Find where the given text appears and provide that cell's center as [x, y] coordinate. 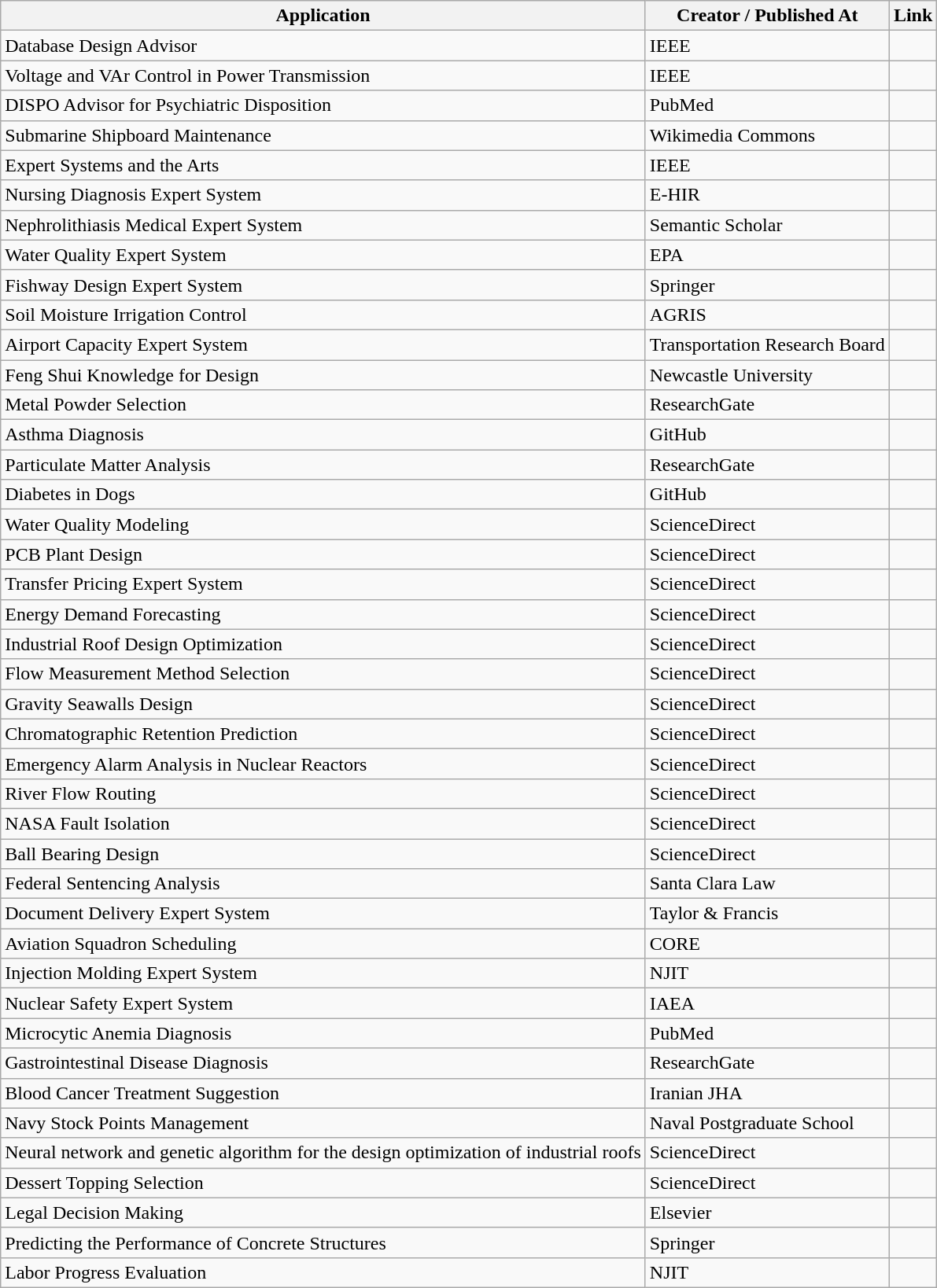
Fishway Design Expert System [323, 285]
Energy Demand Forecasting [323, 614]
Navy Stock Points Management [323, 1123]
Santa Clara Law [767, 884]
Water Quality Expert System [323, 255]
Microcytic Anemia Diagnosis [323, 1033]
E-HIR [767, 195]
Submarine Shipboard Maintenance [323, 135]
River Flow Routing [323, 793]
Naval Postgraduate School [767, 1123]
Flow Measurement Method Selection [323, 674]
Nuclear Safety Expert System [323, 1003]
Elsevier [767, 1213]
Water Quality Modeling [323, 524]
Industrial Roof Design Optimization [323, 644]
Expert Systems and the Arts [323, 165]
Taylor & Francis [767, 914]
Database Design Advisor [323, 46]
IAEA [767, 1003]
EPA [767, 255]
Ball Bearing Design [323, 853]
Particulate Matter Analysis [323, 465]
PCB Plant Design [323, 554]
Injection Molding Expert System [323, 973]
Federal Sentencing Analysis [323, 884]
Asthma Diagnosis [323, 435]
Blood Cancer Treatment Suggestion [323, 1093]
Newcastle University [767, 375]
Gravity Seawalls Design [323, 704]
Airport Capacity Expert System [323, 344]
Nephrolithiasis Medical Expert System [323, 225]
Dessert Topping Selection [323, 1183]
Aviation Squadron Scheduling [323, 944]
Link [913, 16]
Soil Moisture Irrigation Control [323, 315]
Diabetes in Dogs [323, 495]
NASA Fault Isolation [323, 823]
Document Delivery Expert System [323, 914]
CORE [767, 944]
Emergency Alarm Analysis in Nuclear Reactors [323, 764]
Feng Shui Knowledge for Design [323, 375]
Labor Progress Evaluation [323, 1272]
Wikimedia Commons [767, 135]
Legal Decision Making [323, 1213]
Gastrointestinal Disease Diagnosis [323, 1063]
Iranian JHA [767, 1093]
Nursing Diagnosis Expert System [323, 195]
Metal Powder Selection [323, 405]
AGRIS [767, 315]
Predicting the Performance of Concrete Structures [323, 1242]
Transfer Pricing Expert System [323, 584]
Chromatographic Retention Prediction [323, 734]
Application [323, 16]
Voltage and VAr Control in Power Transmission [323, 75]
Neural network and genetic algorithm for the design optimization of industrial roofs [323, 1153]
Semantic Scholar [767, 225]
Creator / Published At [767, 16]
Transportation Research Board [767, 344]
DISPO Advisor for Psychiatric Disposition [323, 105]
